Scan for the cell matching the given text and deliver its [X, Y] coordinate at center. 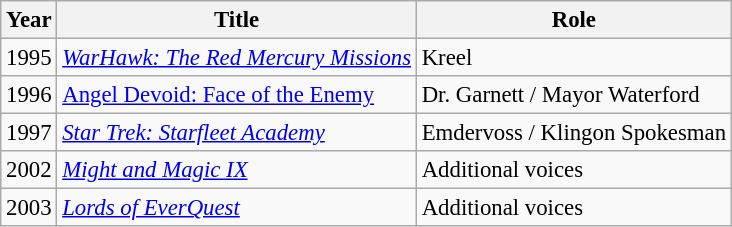
Title [236, 20]
Star Trek: Starfleet Academy [236, 133]
Dr. Garnett / Mayor Waterford [574, 95]
Role [574, 20]
Emdervoss / Klingon Spokesman [574, 133]
Kreel [574, 58]
Angel Devoid: Face of the Enemy [236, 95]
WarHawk: The Red Mercury Missions [236, 58]
2002 [29, 170]
1995 [29, 58]
Lords of EverQuest [236, 208]
2003 [29, 208]
Might and Magic IX [236, 170]
1996 [29, 95]
Year [29, 20]
1997 [29, 133]
